Extract the [X, Y] coordinate from the center of the cell holding the provided text.  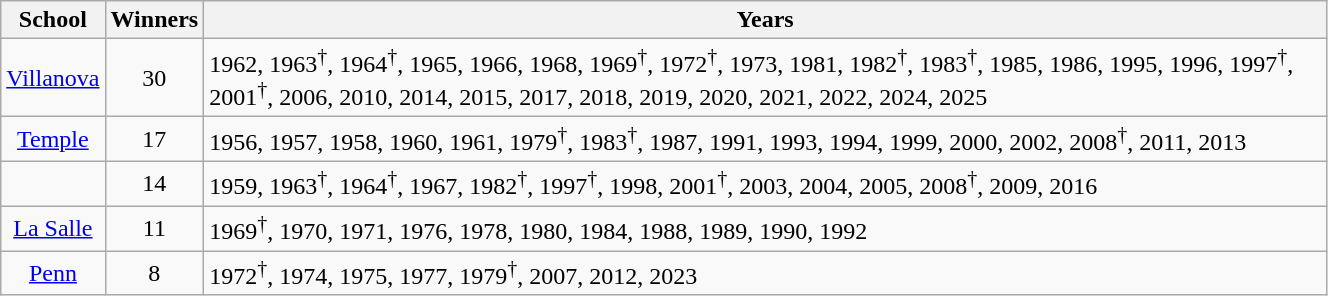
17 [154, 140]
Penn [53, 274]
14 [154, 184]
School [53, 20]
1969†, 1970, 1971, 1976, 1978, 1980, 1984, 1988, 1989, 1990, 1992 [766, 228]
1956, 1957, 1958, 1960, 1961, 1979†, 1983†, 1987, 1991, 1993, 1994, 1999, 2000, 2002, 2008†, 2011, 2013 [766, 140]
11 [154, 228]
1959, 1963†, 1964†, 1967, 1982†, 1997†, 1998, 2001†, 2003, 2004, 2005, 2008†, 2009, 2016 [766, 184]
Villanova [53, 78]
La Salle [53, 228]
Temple [53, 140]
8 [154, 274]
Years [766, 20]
Winners [154, 20]
1972†, 1974, 1975, 1977, 1979†, 2007, 2012, 2023 [766, 274]
30 [154, 78]
